Identify which cell holds the provided text, then report its (x, y) central coordinate. 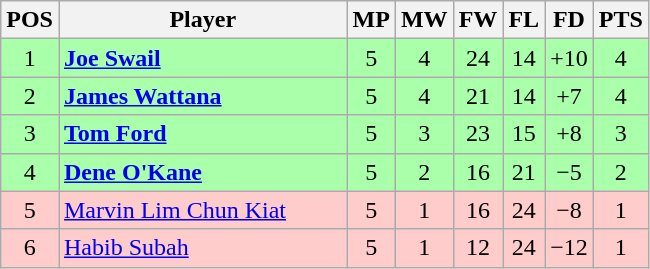
POS (30, 20)
Dene O'Kane (202, 172)
23 (478, 134)
FW (478, 20)
−5 (570, 172)
MW (424, 20)
Joe Swail (202, 58)
FD (570, 20)
Tom Ford (202, 134)
−8 (570, 210)
+10 (570, 58)
−12 (570, 248)
James Wattana (202, 96)
+8 (570, 134)
Habib Subah (202, 248)
Marvin Lim Chun Kiat (202, 210)
12 (478, 248)
FL (524, 20)
6 (30, 248)
PTS (620, 20)
MP (371, 20)
15 (524, 134)
+7 (570, 96)
Player (202, 20)
